Output the (X, Y) coordinate of the center of the cell containing the given text.  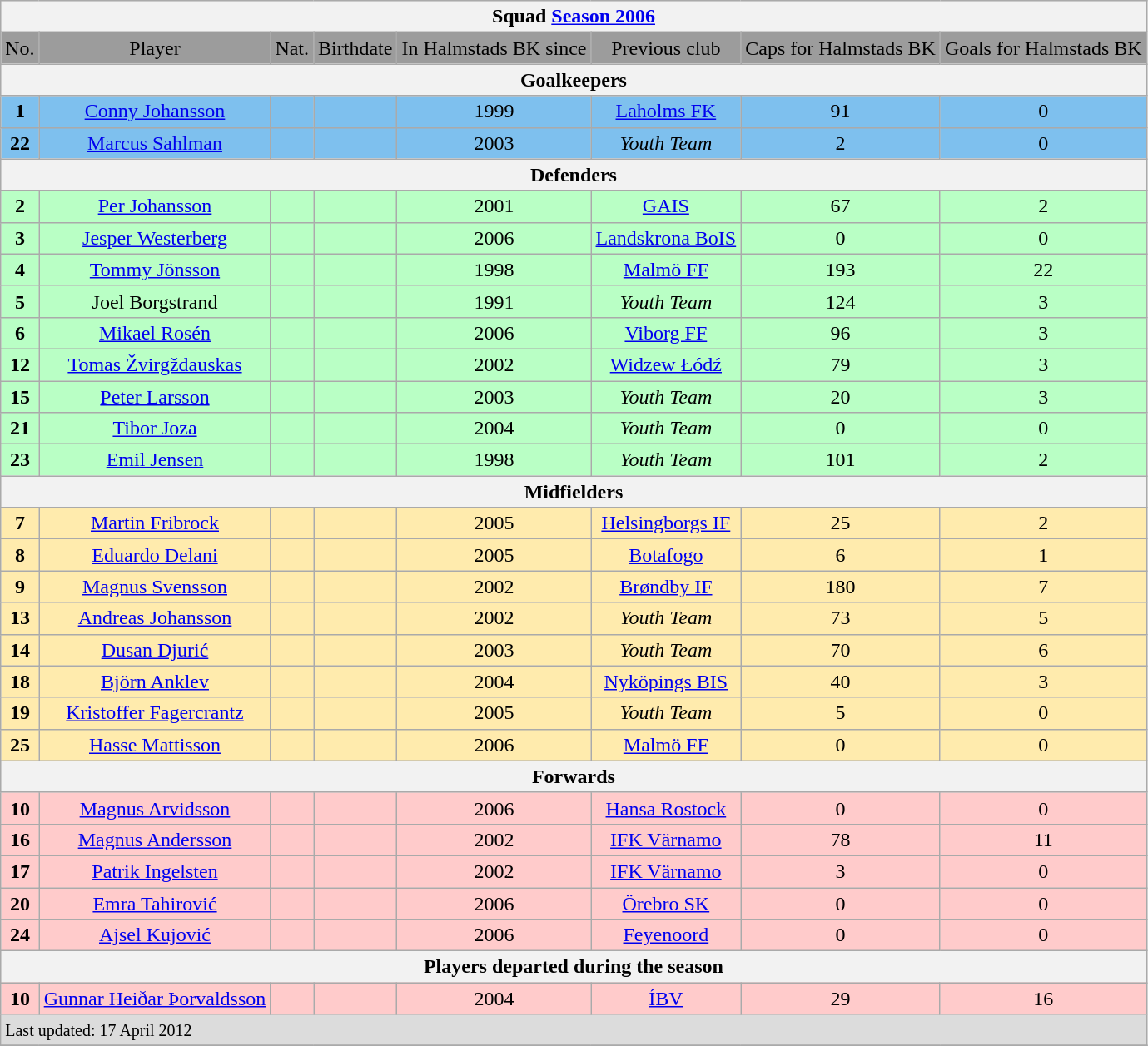
Magnus Svensson (155, 587)
Viborg FF (666, 333)
Previous club (666, 48)
24 (20, 935)
70 (841, 650)
Helsingborgs IF (666, 523)
Magnus Arvidsson (155, 808)
In Halmstads BK since (494, 48)
Peter Larsson (155, 397)
19 (20, 713)
2001 (494, 206)
Joel Borgstrand (155, 301)
4 (20, 270)
17 (20, 871)
8 (20, 555)
124 (841, 301)
Last updated: 17 April 2012 (574, 1030)
Nat. (292, 48)
Conny Johansson (155, 112)
Nyköpings BIS (666, 682)
Andreas Johansson (155, 618)
Jesper Westerberg (155, 238)
Per Johansson (155, 206)
Laholms FK (666, 112)
Players departed during the season (574, 967)
No. (20, 48)
1999 (494, 112)
GAIS (666, 206)
Botafogo (666, 555)
Birthdate (355, 48)
Kristoffer Fagercrantz (155, 713)
Emil Jensen (155, 460)
Tommy Jönsson (155, 270)
Hasse Mattisson (155, 745)
Tibor Joza (155, 429)
Forwards (574, 776)
Mikael Rosén (155, 333)
Magnus Andersson (155, 840)
Örebro SK (666, 903)
73 (841, 618)
Squad Season 2006 (574, 17)
23 (20, 460)
Widzew Łódź (666, 364)
Gunnar Heiðar Þorvaldsson (155, 999)
Marcus Sahlman (155, 143)
40 (841, 682)
Goals for Halmstads BK (1043, 48)
180 (841, 587)
Björn Anklev (155, 682)
193 (841, 270)
Brøndby IF (666, 587)
Tomas Žvirgždauskas (155, 364)
Ajsel Kujović (155, 935)
78 (841, 840)
Feyenoord (666, 935)
Hansa Rostock (666, 808)
Goalkeepers (574, 80)
Patrik Ingelsten (155, 871)
14 (20, 650)
9 (20, 587)
Eduardo Delani (155, 555)
15 (20, 397)
96 (841, 333)
1991 (494, 301)
Martin Fribrock (155, 523)
ÍBV (666, 999)
67 (841, 206)
Defenders (574, 175)
Landskrona BoIS (666, 238)
13 (20, 618)
21 (20, 429)
79 (841, 364)
12 (20, 364)
Emra Tahirović (155, 903)
Player (155, 48)
29 (841, 999)
91 (841, 112)
Dusan Djurić (155, 650)
11 (1043, 840)
Midfielders (574, 492)
101 (841, 460)
18 (20, 682)
Caps for Halmstads BK (841, 48)
